Return the (X, Y) coordinate for the center point of the cell that contains the specified text.  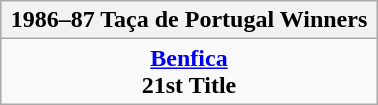
1986–87 Taça de Portugal Winners (189, 20)
Benfica21st Title (189, 72)
